Determine the (x, y) coordinate at the center of the cell enclosing the given text.  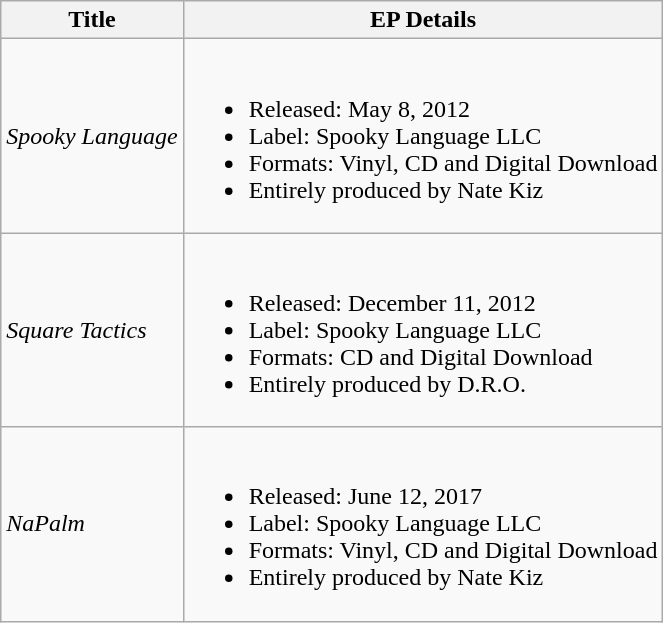
Released: December 11, 2012Label: Spooky Language LLCFormats: CD and Digital DownloadEntirely produced by D.R.O. (423, 330)
Square Tactics (92, 330)
Released: June 12, 2017Label: Spooky Language LLCFormats: Vinyl, CD and Digital DownloadEntirely produced by Nate Kiz (423, 524)
Title (92, 20)
EP Details (423, 20)
NaPalm (92, 524)
Released: May 8, 2012Label: Spooky Language LLCFormats: Vinyl, CD and Digital DownloadEntirely produced by Nate Kiz (423, 136)
Spooky Language (92, 136)
